Return (X, Y) of the center of cell containing provided text 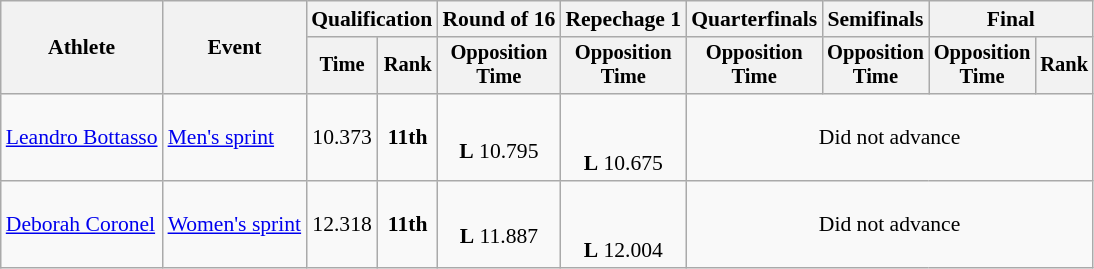
L 10.675 (623, 138)
Deborah Coronel (82, 224)
Quarterfinals (754, 19)
12.318 (342, 224)
Athlete (82, 48)
Semifinals (876, 19)
Men's sprint (235, 138)
Leandro Bottasso (82, 138)
Qualification (372, 19)
10.373 (342, 138)
L 11.887 (498, 224)
Event (235, 48)
L 12.004 (623, 224)
Women's sprint (235, 224)
Repechage 1 (623, 19)
Time (342, 66)
Final (1011, 19)
Round of 16 (498, 19)
L 10.795 (498, 138)
